Scan for the cell matching the given text and deliver its [X, Y] coordinate at center. 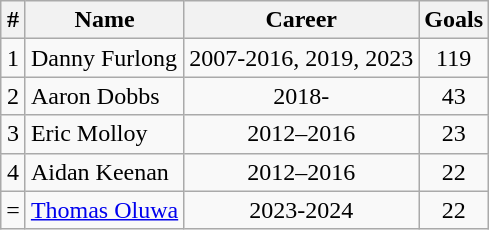
2 [14, 96]
Goals [454, 20]
= [14, 210]
Danny Furlong [104, 58]
Aaron Dobbs [104, 96]
119 [454, 58]
Name [104, 20]
43 [454, 96]
Eric Molloy [104, 134]
3 [14, 134]
2007-2016, 2019, 2023 [302, 58]
1 [14, 58]
Aidan Keenan [104, 172]
4 [14, 172]
# [14, 20]
23 [454, 134]
Career [302, 20]
Thomas Oluwa [104, 210]
2018- [302, 96]
2023-2024 [302, 210]
